Return the [x, y] coordinate for the center point of the cell that contains the specified text.  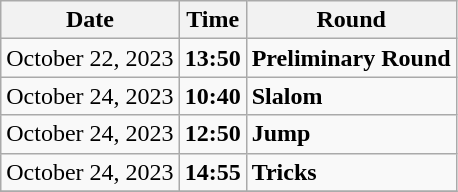
Preliminary Round [351, 58]
14:55 [212, 172]
Round [351, 20]
Tricks [351, 172]
Jump [351, 134]
Time [212, 20]
10:40 [212, 96]
Slalom [351, 96]
13:50 [212, 58]
October 22, 2023 [90, 58]
Date [90, 20]
12:50 [212, 134]
